Return the [X, Y] coordinate for the center point of the cell that contains the specified text.  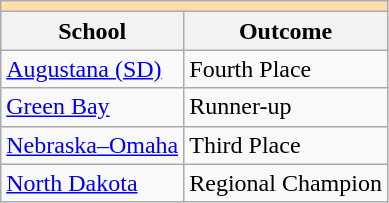
School [92, 31]
North Dakota [92, 183]
Augustana (SD) [92, 69]
Runner-up [286, 107]
Green Bay [92, 107]
Nebraska–Omaha [92, 145]
Fourth Place [286, 69]
Third Place [286, 145]
Outcome [286, 31]
Regional Champion [286, 183]
